Pinpoint the cell where the given text exists, returning its [X, Y] midpoint coordinate. 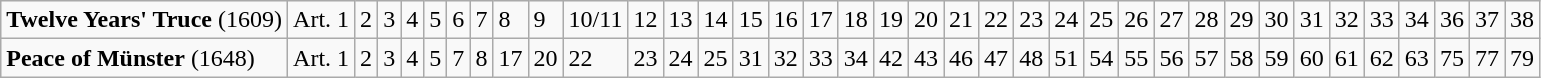
38 [1522, 20]
46 [962, 58]
59 [1276, 58]
37 [1486, 20]
56 [1172, 58]
30 [1276, 20]
79 [1522, 58]
36 [1452, 20]
48 [1032, 58]
18 [856, 20]
13 [680, 20]
10/11 [596, 20]
21 [962, 20]
14 [716, 20]
61 [1346, 58]
27 [1172, 20]
54 [1102, 58]
55 [1136, 58]
63 [1416, 58]
16 [786, 20]
19 [890, 20]
57 [1206, 58]
Twelve Years' Truce (1609) [144, 20]
43 [926, 58]
75 [1452, 58]
47 [996, 58]
26 [1136, 20]
15 [750, 20]
Peace of Münster (1648) [144, 58]
42 [890, 58]
77 [1486, 58]
12 [646, 20]
58 [1242, 58]
6 [458, 20]
29 [1242, 20]
28 [1206, 20]
9 [546, 20]
51 [1066, 58]
60 [1312, 58]
62 [1382, 58]
